Extract the (X, Y) coordinate from the center of the cell holding the provided text.  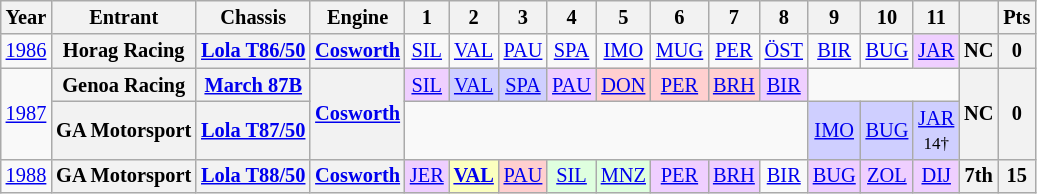
Pts (1016, 17)
Lola T86/50 (253, 51)
JER (427, 176)
Entrant (124, 17)
2 (474, 17)
15 (1016, 176)
3 (524, 17)
7th (978, 176)
JAR14† (936, 130)
1987 (26, 114)
DON (624, 85)
4 (572, 17)
DIJ (936, 176)
ÖST (784, 51)
MNZ (624, 176)
Year (26, 17)
Engine (358, 17)
6 (680, 17)
7 (734, 17)
Genoa Racing (124, 85)
11 (936, 17)
9 (834, 17)
ZOL (888, 176)
1988 (26, 176)
10 (888, 17)
March 87B (253, 85)
Lola T88/50 (253, 176)
MUG (680, 51)
1986 (26, 51)
5 (624, 17)
JAR (936, 51)
1 (427, 17)
Chassis (253, 17)
8 (784, 17)
Horag Racing (124, 51)
Lola T87/50 (253, 130)
